Output the [X, Y] coordinate of the center of the cell containing the given text.  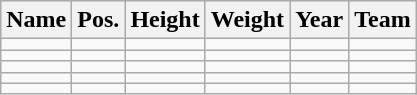
Team [383, 20]
Year [320, 20]
Height [165, 20]
Name [36, 20]
Weight [247, 20]
Pos. [98, 20]
